Find where the given text appears and provide that cell's center as [x, y] coordinate. 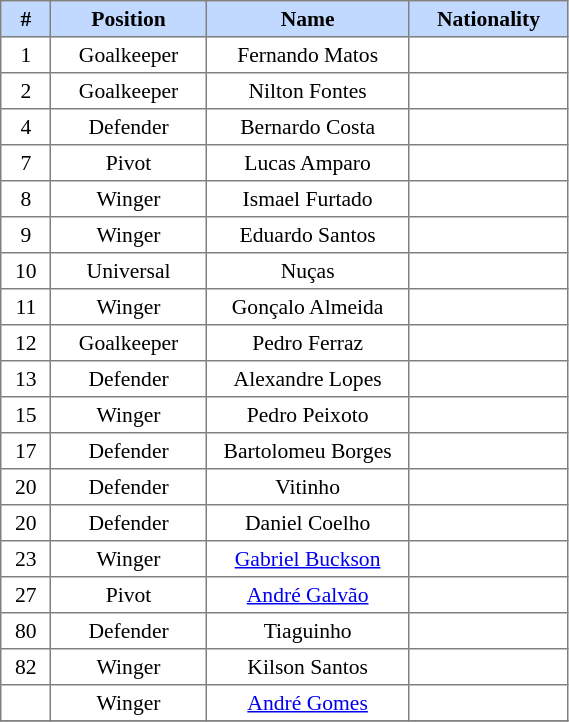
80 [26, 631]
11 [26, 307]
Pedro Peixoto [308, 415]
Kilson Santos [308, 667]
4 [26, 127]
Position [128, 19]
23 [26, 559]
Nationality [488, 19]
Eduardo Santos [308, 235]
# [26, 19]
17 [26, 451]
Fernando Matos [308, 55]
9 [26, 235]
Ismael Furtado [308, 199]
André Galvão [308, 595]
Gonçalo Almeida [308, 307]
Vitinho [308, 487]
82 [26, 667]
1 [26, 55]
Nilton Fontes [308, 91]
2 [26, 91]
27 [26, 595]
8 [26, 199]
Universal [128, 271]
Tiaguinho [308, 631]
13 [26, 379]
12 [26, 343]
Bartolomeu Borges [308, 451]
André Gomes [308, 703]
Bernardo Costa [308, 127]
Gabriel Buckson [308, 559]
Nuças [308, 271]
10 [26, 271]
Daniel Coelho [308, 523]
Alexandre Lopes [308, 379]
Lucas Amparo [308, 163]
7 [26, 163]
15 [26, 415]
Name [308, 19]
Pedro Ferraz [308, 343]
